Detect which cell encompasses the target text, then output its [X, Y] center coordinate. 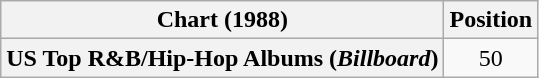
US Top R&B/Hip-Hop Albums (Billboard) [222, 58]
50 [491, 58]
Chart (1988) [222, 20]
Position [491, 20]
